Detect which cell encompasses the target text, then output its [x, y] center coordinate. 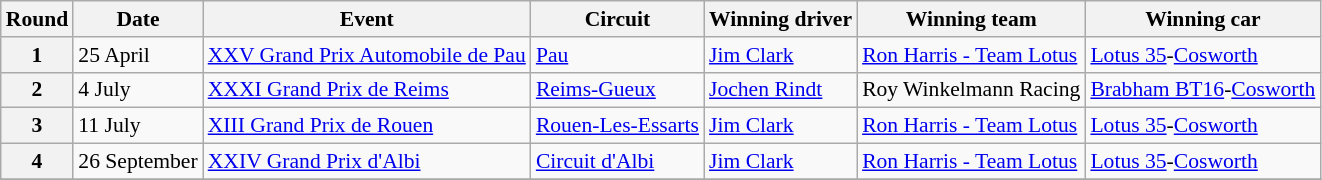
XXIV Grand Prix d'Albi [367, 162]
2 [38, 90]
Brabham BT16-Cosworth [1202, 90]
XIII Grand Prix de Rouen [367, 126]
Rouen-Les-Essarts [618, 126]
Circuit [618, 19]
Jochen Rindt [780, 90]
11 July [138, 126]
Reims-Gueux [618, 90]
4 July [138, 90]
26 September [138, 162]
Roy Winkelmann Racing [971, 90]
1 [38, 55]
Winning team [971, 19]
Round [38, 19]
Pau [618, 55]
4 [38, 162]
3 [38, 126]
Date [138, 19]
Event [367, 19]
Winning driver [780, 19]
25 April [138, 55]
XXXI Grand Prix de Reims [367, 90]
XXV Grand Prix Automobile de Pau [367, 55]
Circuit d'Albi [618, 162]
Winning car [1202, 19]
